Search for the cell housing the specified text and yield its [x, y] center coordinate. 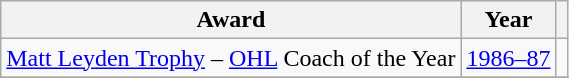
1986–87 [508, 58]
Award [231, 20]
Year [508, 20]
Matt Leyden Trophy – OHL Coach of the Year [231, 58]
